Extract the (x, y) coordinate from the center of the cell holding the provided text.  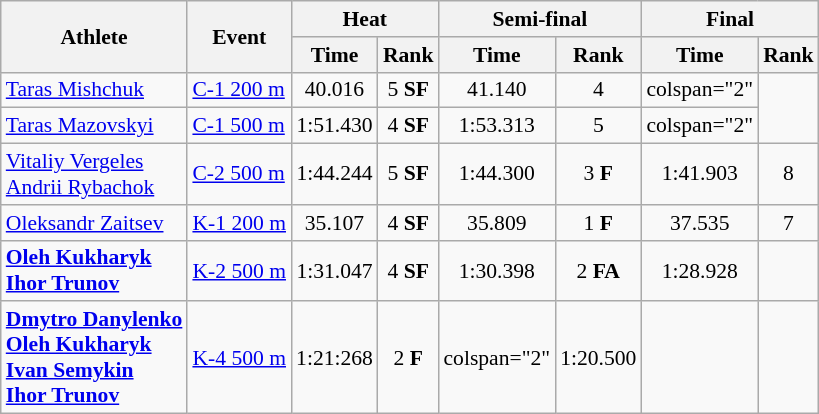
1:28.928 (700, 270)
Event (239, 36)
1:53.313 (496, 126)
37.535 (700, 223)
K-2 500 m (239, 270)
1:44.300 (496, 174)
Heat (364, 19)
Dmytro DanylenkoOleh KukharykIvan SemykinIhor Trunov (94, 358)
1:30.398 (496, 270)
2 F (408, 358)
Taras Mishchuk (94, 90)
Final (730, 19)
1:41.903 (700, 174)
35.107 (334, 223)
K-4 500 m (239, 358)
8 (788, 174)
Taras Mazovskyi (94, 126)
K-1 200 m (239, 223)
C-1 200 m (239, 90)
1:51.430 (334, 126)
40.016 (334, 90)
1 F (598, 223)
41.140 (496, 90)
Vitaliy VergelesAndrii Rybachok (94, 174)
Oleksandr Zaitsev (94, 223)
1:21:268 (334, 358)
35.809 (496, 223)
C-1 500 m (239, 126)
C-2 500 m (239, 174)
1:31.047 (334, 270)
7 (788, 223)
3 F (598, 174)
4 (598, 90)
1:20.500 (598, 358)
Athlete (94, 36)
2 FA (598, 270)
Semi-final (540, 19)
5 (598, 126)
1:44.244 (334, 174)
Oleh KukharykIhor Trunov (94, 270)
